For the text-containing cell, return its midpoint in (x, y) coordinate format. 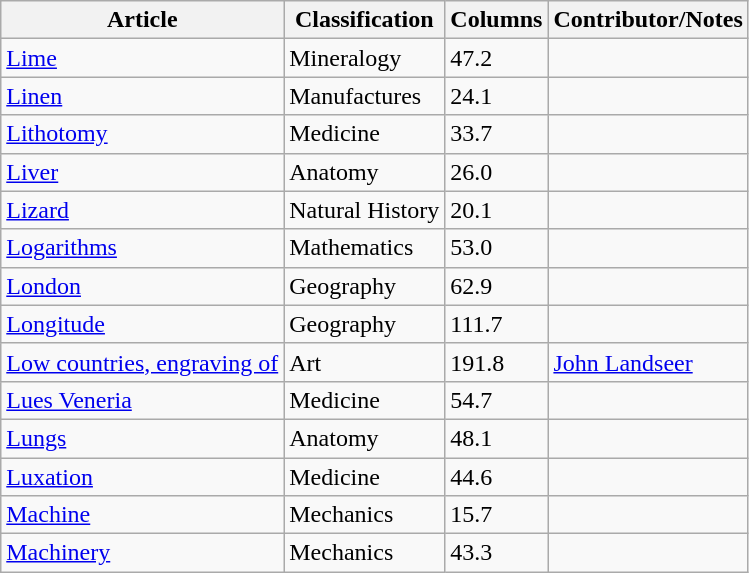
43.3 (496, 553)
Mineralogy (364, 58)
Mathematics (364, 248)
Longitude (142, 324)
Low countries, engraving of (142, 362)
Classification (364, 20)
Lizard (142, 210)
Machinery (142, 553)
48.1 (496, 438)
Natural History (364, 210)
47.2 (496, 58)
53.0 (496, 248)
26.0 (496, 172)
Lues Veneria (142, 400)
54.7 (496, 400)
Article (142, 20)
62.9 (496, 286)
Liver (142, 172)
111.7 (496, 324)
Columns (496, 20)
Art (364, 362)
15.7 (496, 515)
Lime (142, 58)
24.1 (496, 96)
Lithotomy (142, 134)
20.1 (496, 210)
Contributor/Notes (648, 20)
33.7 (496, 134)
Linen (142, 96)
London (142, 286)
44.6 (496, 477)
Manufactures (364, 96)
191.8 (496, 362)
John Landseer (648, 362)
Logarithms (142, 248)
Machine (142, 515)
Lungs (142, 438)
Luxation (142, 477)
